Capture the cell that displays the provided text and extract its (x, y) central coordinate. 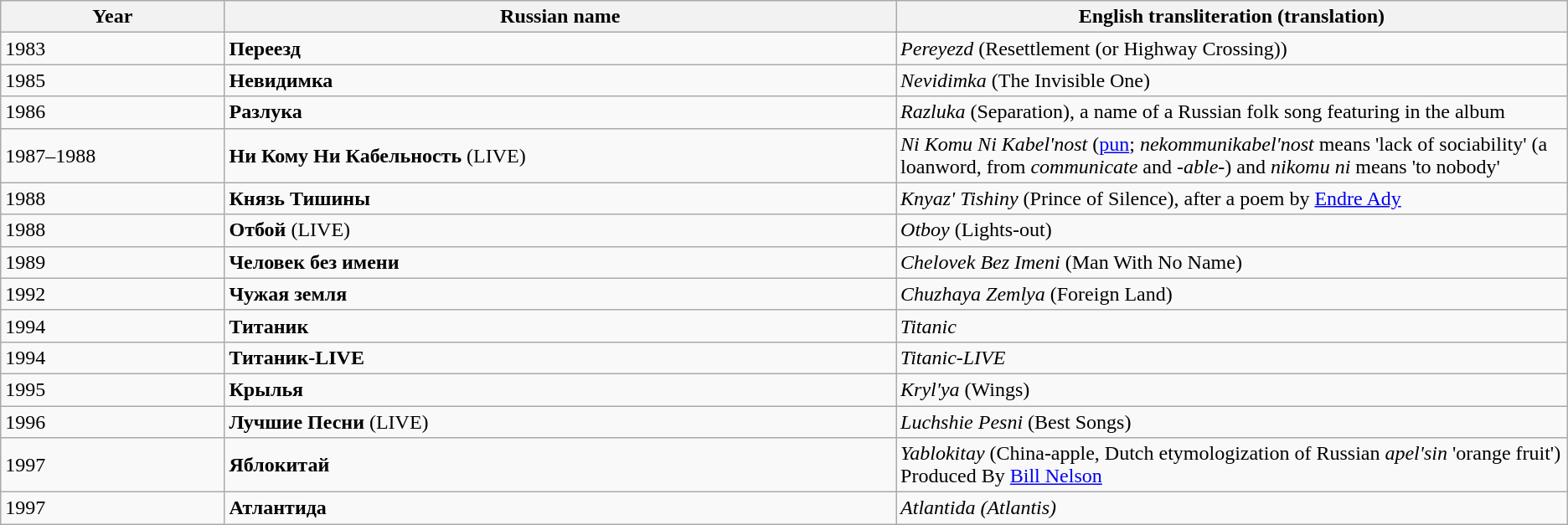
1995 (112, 389)
English transliteration (translation) (1232, 17)
1989 (112, 262)
Переезд (560, 49)
Year (112, 17)
Титаник-LIVE (560, 358)
Nevidimka (The Invisible One) (1232, 80)
Kryl'ya (Wings) (1232, 389)
Яблокитай (560, 466)
Ни Кому Ни Кабельность (LIVE) (560, 156)
Otboy (Lights-out) (1232, 230)
Luchshie Pesni (Best Songs) (1232, 421)
Чужая земля (560, 294)
Chelovek Bez Imeni (Man With No Name) (1232, 262)
1986 (112, 112)
Knyaz' Tishiny (Prince of Silence), after a poem by Endre Ady (1232, 198)
1992 (112, 294)
1987–1988 (112, 156)
Человек без имени (560, 262)
Yablokitay (China-apple, Dutch etymologization of Russian apel'sin 'orange fruit') Produced By Bill Nelson (1232, 466)
Chuzhaya Zemlya (Foreign Land) (1232, 294)
1985 (112, 80)
Titanic (1232, 326)
Pereyezd (Resettlement (or Highway Crossing)) (1232, 49)
Князь Тишины (560, 198)
Крылья (560, 389)
Russian name (560, 17)
Ni Komu Ni Kabel'nost (pun; nekommunikabel'nost means 'lack of sociability' (a loanword, from communicate and -able-) and nikomu ni means 'to nobody' (1232, 156)
Лучшие Песни (LIVE) (560, 421)
Razluka (Separation), a name of a Russian folk song featuring in the album (1232, 112)
Атлантида (560, 508)
1983 (112, 49)
Atlantida (Atlantis) (1232, 508)
Титаник (560, 326)
Разлука (560, 112)
Отбой (LIVE) (560, 230)
1996 (112, 421)
Невидимка (560, 80)
Titanic-LIVE (1232, 358)
